Capture the cell that displays the provided text and extract its (X, Y) central coordinate. 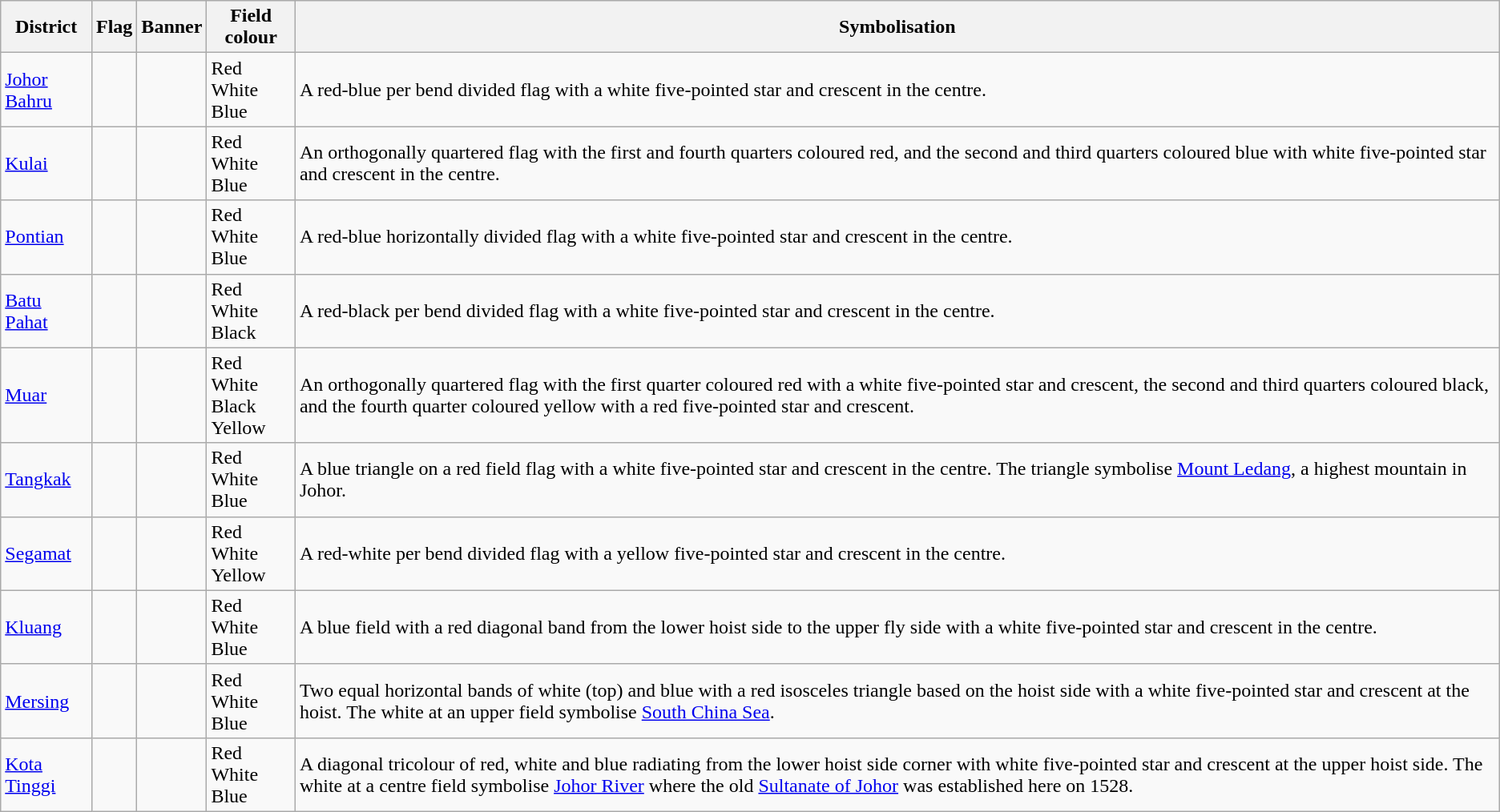
Segamat (46, 553)
RedWhiteBlackYellow (251, 396)
Mersing (46, 701)
A red-blue per bend divided flag with a white five-pointed star and crescent in the centre. (897, 90)
Symbolisation (897, 27)
A red-white per bend divided flag with a yellow five-pointed star and crescent in the centre. (897, 553)
Tangkak (46, 480)
Pontian (46, 237)
A red-blue horizontally divided flag with a white five-pointed star and crescent in the centre. (897, 237)
Kluang (46, 627)
Kota Tinggi (46, 774)
District (46, 27)
Flag (114, 27)
Batu Pahat (46, 311)
RedWhiteBlack (251, 311)
RedWhiteYellow (251, 553)
Kulai (46, 163)
Johor Bahru (46, 90)
Banner (171, 27)
Field colour (251, 27)
A red-black per bend divided flag with a white five-pointed star and crescent in the centre. (897, 311)
Muar (46, 396)
A blue field with a red diagonal band from the lower hoist side to the upper fly side with a white five-pointed star and crescent in the centre. (897, 627)
